Detect which cell encompasses the target text, then output its [x, y] center coordinate. 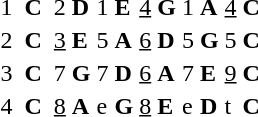
9 [230, 73]
3 [60, 40]
